Return (X, Y) of the center of cell containing provided text 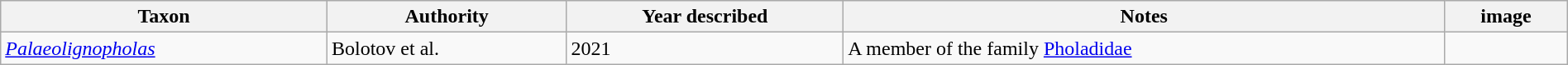
2021 (705, 48)
Taxon (164, 17)
image (1507, 17)
Bolotov et al. (447, 48)
Authority (447, 17)
Year described (705, 17)
Palaeolignopholas (164, 48)
A member of the family Pholadidae (1145, 48)
Notes (1145, 17)
